From the cell containing the given text, extract its center point as [x, y] coordinate. 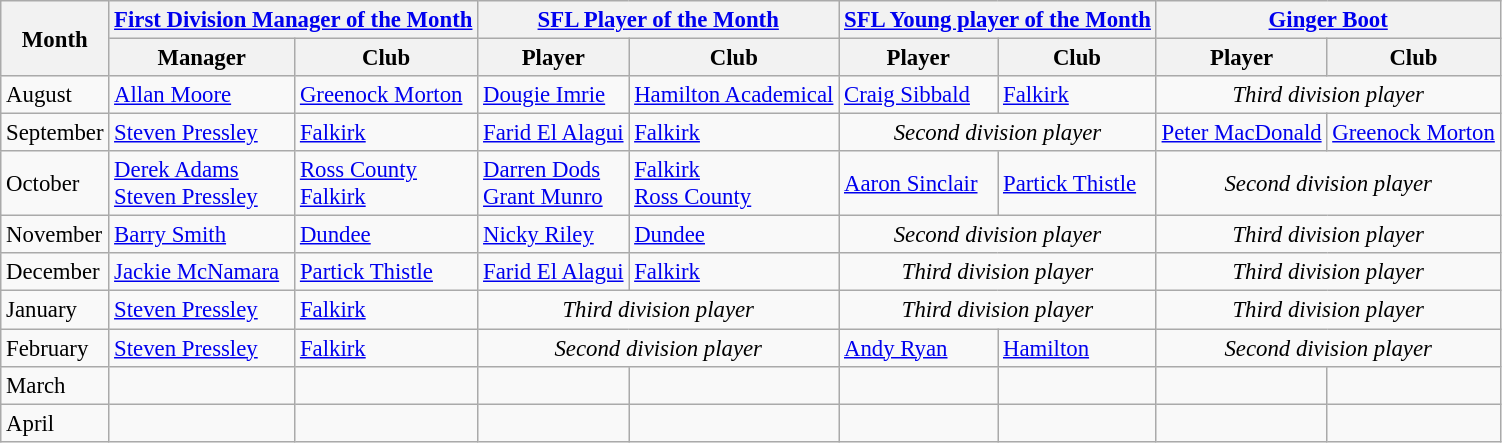
Derek Adams Steven Pressley [202, 184]
Month [55, 38]
FalkirkRoss County [734, 184]
Hamilton Academical [734, 95]
SFL Young player of the Month [998, 20]
Ginger Boot [1328, 20]
April [55, 423]
Hamilton [1078, 348]
Peter MacDonald [1242, 133]
First Division Manager of the Month [294, 20]
January [55, 310]
December [55, 273]
November [55, 235]
Nicky Riley [554, 235]
Andy Ryan [918, 348]
September [55, 133]
Dougie Imrie [554, 95]
October [55, 184]
Darren Dods Grant Munro [554, 184]
Jackie McNamara [202, 273]
Aaron Sinclair [918, 184]
March [55, 385]
February [55, 348]
Manager [202, 58]
Craig Sibbald [918, 95]
Ross CountyFalkirk [386, 184]
Barry Smith [202, 235]
August [55, 95]
SFL Player of the Month [658, 20]
Allan Moore [202, 95]
